Scan for the cell matching the given text and deliver its [x, y] coordinate at center. 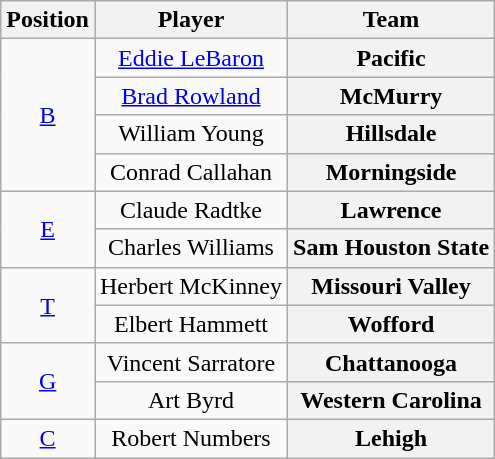
Morningside [392, 172]
Claude Radtke [190, 210]
Team [392, 20]
Robert Numbers [190, 438]
B [48, 115]
Herbert McKinney [190, 286]
Brad Rowland [190, 96]
C [48, 438]
Eddie LeBaron [190, 58]
Lawrence [392, 210]
Position [48, 20]
T [48, 305]
Sam Houston State [392, 248]
E [48, 229]
Hillsdale [392, 134]
G [48, 381]
Pacific [392, 58]
Chattanooga [392, 362]
Wofford [392, 324]
Charles Williams [190, 248]
Vincent Sarratore [190, 362]
Art Byrd [190, 400]
Player [190, 20]
William Young [190, 134]
Lehigh [392, 438]
Western Carolina [392, 400]
Conrad Callahan [190, 172]
Elbert Hammett [190, 324]
Missouri Valley [392, 286]
McMurry [392, 96]
